Return the [x, y] coordinate for the center point of the cell that contains the specified text.  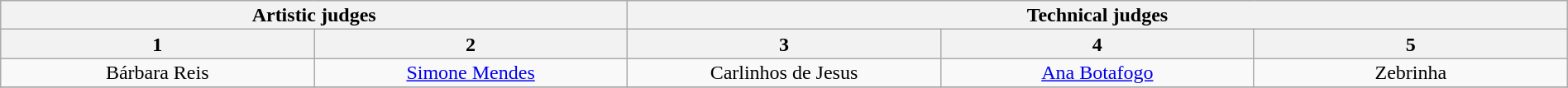
Artistic judges [314, 15]
4 [1097, 44]
1 [157, 44]
Ana Botafogo [1097, 72]
3 [784, 44]
Technical judges [1098, 15]
Zebrinha [1411, 72]
2 [471, 44]
Carlinhos de Jesus [784, 72]
5 [1411, 44]
Bárbara Reis [157, 72]
Simone Mendes [471, 72]
